Search for the cell housing the specified text and yield its [X, Y] center coordinate. 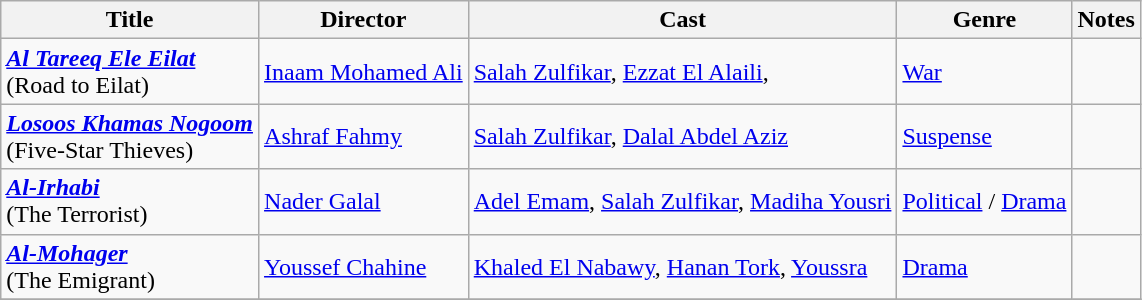
Salah Zulfikar, Dalal Abdel Aziz [682, 136]
Khaled El Nabawy, Hanan Tork, Youssra [682, 266]
Al Tareeq Ele Eilat(Road to Eilat) [130, 72]
Director [364, 20]
Suspense [984, 136]
Political / Drama [984, 202]
Al-Mohager(The Emigrant) [130, 266]
War [984, 72]
Inaam Mohamed Ali [364, 72]
Title [130, 20]
Nader Galal [364, 202]
Drama [984, 266]
Ashraf Fahmy [364, 136]
Al-Irhabi(The Terrorist) [130, 202]
Genre [984, 20]
Salah Zulfikar, Ezzat El Alaili, [682, 72]
Adel Emam, Salah Zulfikar, Madiha Yousri [682, 202]
Youssef Chahine [364, 266]
Cast [682, 20]
Losoos Khamas Nogoom(Five-Star Thieves) [130, 136]
Notes [1106, 20]
